Find where the given text appears and provide that cell's center as [x, y] coordinate. 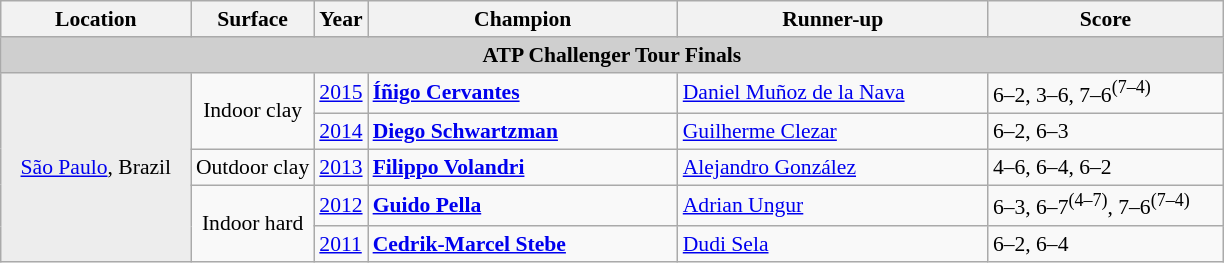
2014 [340, 132]
4–6, 6–4, 6–2 [1106, 167]
Year [340, 19]
São Paulo, Brazil [96, 167]
Champion [523, 19]
Alejandro González [833, 167]
2015 [340, 92]
Íñigo Cervantes [523, 92]
ATP Challenger Tour Finals [612, 55]
6–2, 6–4 [1106, 244]
6–2, 6–3 [1106, 132]
Diego Schwartzman [523, 132]
2011 [340, 244]
Filippo Volandri [523, 167]
2012 [340, 206]
Cedrik-Marcel Stebe [523, 244]
Indoor hard [252, 224]
Outdoor clay [252, 167]
Runner-up [833, 19]
Guilherme Clezar [833, 132]
6–2, 3–6, 7–6(7–4) [1106, 92]
Dudi Sela [833, 244]
Surface [252, 19]
6–3, 6–7(4–7), 7–6(7–4) [1106, 206]
Location [96, 19]
Score [1106, 19]
2013 [340, 167]
Guido Pella [523, 206]
Adrian Ungur [833, 206]
Indoor clay [252, 110]
Daniel Muñoz de la Nava [833, 92]
